Search for the cell housing the specified text and yield its (x, y) center coordinate. 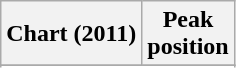
Chart (2011) (72, 34)
Peakposition (188, 34)
